Detect which cell encompasses the target text, then output its (x, y) center coordinate. 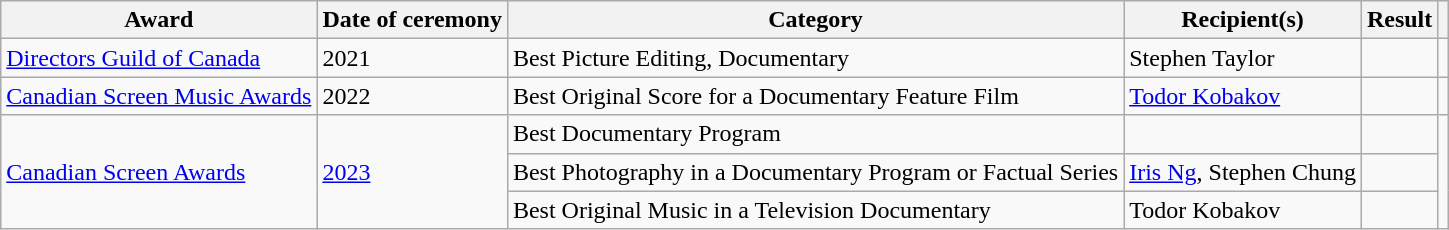
Canadian Screen Music Awards (159, 96)
Award (159, 20)
Category (815, 20)
Best Original Music in a Television Documentary (815, 210)
2023 (412, 172)
Date of ceremony (412, 20)
Recipient(s) (1243, 20)
Result (1399, 20)
Canadian Screen Awards (159, 172)
Best Original Score for a Documentary Feature Film (815, 96)
2021 (412, 58)
2022 (412, 96)
Directors Guild of Canada (159, 58)
Best Photography in a Documentary Program or Factual Series (815, 172)
Iris Ng, Stephen Chung (1243, 172)
Best Documentary Program (815, 134)
Stephen Taylor (1243, 58)
Best Picture Editing, Documentary (815, 58)
